Locate the cell with the specified text and output its (x, y) center coordinate. 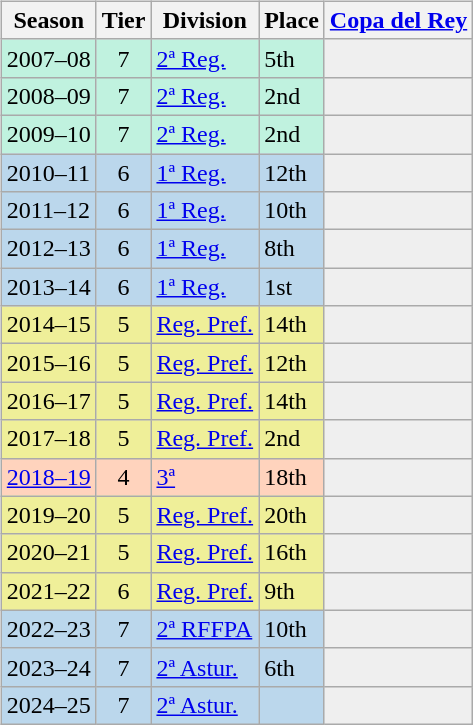
Division (205, 20)
2011–12 (48, 211)
2ª RFFPA (205, 629)
4 (124, 477)
Place (292, 20)
1st (292, 287)
2016–17 (48, 401)
2023–24 (48, 667)
6th (292, 667)
2017–18 (48, 439)
16th (292, 553)
Season (48, 20)
2020–21 (48, 553)
2014–15 (48, 325)
2015–16 (48, 363)
Tier (124, 20)
2013–14 (48, 287)
2019–20 (48, 515)
2010–11 (48, 173)
2021–22 (48, 591)
2024–25 (48, 705)
3ª (205, 477)
2012–13 (48, 249)
18th (292, 477)
2022–23 (48, 629)
9th (292, 591)
2009–10 (48, 134)
2018–19 (48, 477)
5th (292, 58)
8th (292, 249)
Copa del Rey (398, 20)
2007–08 (48, 58)
2008–09 (48, 96)
20th (292, 515)
